Return the (x, y) coordinate for the center point of the cell that contains the specified text.  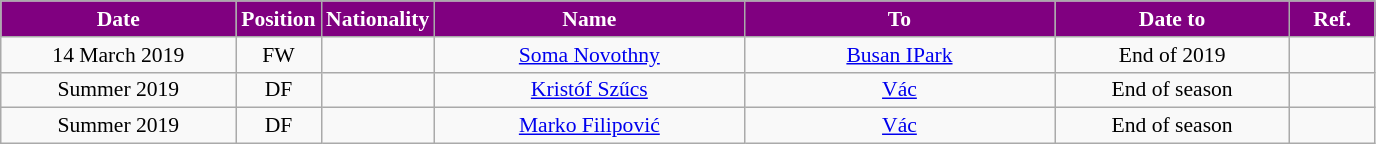
Name (589, 19)
Nationality (378, 19)
Marko Filipović (589, 126)
Ref. (1332, 19)
To (899, 19)
Date to (1172, 19)
Position (278, 19)
14 March 2019 (118, 55)
End of 2019 (1172, 55)
Kristóf Szűcs (589, 90)
Busan IPark (899, 55)
Date (118, 19)
Soma Novothny (589, 55)
FW (278, 55)
